Provide the [X, Y] coordinate of the cell's center where the given text is located.  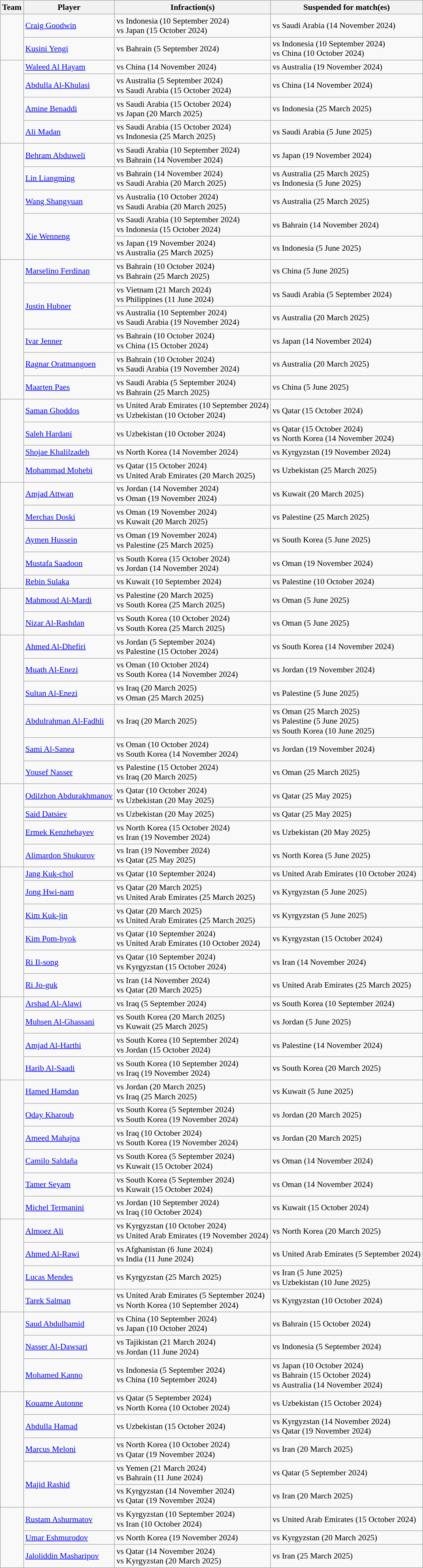
Merchas Doski [69, 517]
vs North Korea (19 November 2024) [192, 1538]
vs Oman (25 March 2025)vs Palestine (5 June 2025)vs South Korea (10 June 2025) [347, 721]
vs Qatar (15 October 2024) vs United Arab Emirates (20 March 2025) [192, 470]
vs Bahrain (15 October 2024) [347, 1324]
vs Japan (10 October 2024)vs Bahrain (15 October 2024)vs Australia (14 November 2024) [347, 1375]
vs United Arab Emirates (15 October 2024) [347, 1519]
Rustam Ashurmatov [69, 1519]
Marselino Ferdinan [69, 271]
vs Australia (19 November 2024) [347, 67]
vs North Korea (10 October 2024) vs Qatar (19 November 2024) [192, 1449]
vs United Arab Emirates (5 September 2024) vs North Korea (10 September 2024) [192, 1301]
vs Bahrain (14 November 2024) [347, 225]
vs Kyrgyzstan (19 November 2024) [347, 452]
Amjad Attwan [69, 494]
vs Kuwait (15 October 2024) [347, 1208]
vs Iraq (20 March 2025) [192, 721]
vs Qatar (10 October 2024) vs Uzbekistan (20 May 2025) [192, 795]
Mustafa Saadoon [69, 564]
Saud Abdulhamid [69, 1324]
Lin Liangming [69, 179]
vs South Korea (15 October 2024) vs Jordan (14 November 2024) [192, 564]
vs Jordan (5 June 2025) [347, 1022]
vs Australia (25 March 2025) [347, 201]
Team [12, 7]
Nasser Al-Dawsari [69, 1347]
vs Qatar (10 September 2024) vs Kyrgyzstan (15 October 2024) [192, 962]
vs Iraq (20 March 2025) vs Oman (25 March 2025) [192, 693]
Sultan Al-Enezi [69, 693]
vs Palestine (10 October 2024) [347, 582]
vs Qatar (15 October 2024)vs North Korea (14 November 2024) [347, 434]
vs Qatar (10 September 2024) vs United Arab Emirates (10 October 2024) [192, 939]
vs Saudi Arabia (15 October 2024) vs Japan (20 March 2025) [192, 109]
vs South Korea (10 September 2024) vs Iraq (19 November 2024) [192, 1068]
Xie Wenneng [69, 236]
Tarek Salman [69, 1301]
vs Vietnam (21 March 2024) vs Philippines (11 June 2024) [192, 295]
vs Afghanistan (6 June 2024) vs India (11 June 2024) [192, 1254]
Said Datsiev [69, 814]
vs Kuwait (5 June 2025) [347, 1092]
vs South Korea (10 September 2024) [347, 1004]
vs Palestine (25 March 2025) [347, 517]
vs Indonesia (25 March 2025) [347, 109]
vs Iran (14 November 2024) vs Qatar (20 March 2025) [192, 985]
vs Oman (19 November 2024) [347, 564]
Saleh Hardani [69, 434]
vs Qatar (15 October 2024) [347, 410]
Oday Kharoub [69, 1114]
vs Japan (19 November 2024) vs Australia (25 March 2025) [192, 248]
vs Bahrain (10 October 2024) vs Saudi Arabia (19 November 2024) [192, 364]
vs Kyrgyzstan (25 March 2025) [192, 1277]
Kouame Autonne [69, 1403]
Amine Benaddi [69, 109]
Kim Pom-hyok [69, 939]
Shojae Khalilzadeh [69, 452]
vs Palestine (5 June 2025) [347, 693]
vs Kyrgyzstan (14 November 2024) vs Qatar (19 November 2024) [192, 1496]
vs Qatar (5 September 2024) [347, 1473]
vs United Arab Emirates (25 March 2025) [347, 985]
vs Kuwait (20 March 2025) [347, 494]
Ragnar Oratmangoen [69, 364]
Nizar Al-Rashdan [69, 624]
vs Yemen (21 March 2024) vs Bahrain (11 June 2024) [192, 1473]
vs Australia (5 September 2024) vs Saudi Arabia (15 October 2024) [192, 86]
Ermek Kenzhebayev [69, 833]
vs Iraq (10 October 2024) vs South Korea (19 November 2024) [192, 1138]
vs North Korea (15 October 2024) vs Iran (19 November 2024) [192, 833]
vs Bahrain (10 October 2024) vs Bahrain (25 March 2025) [192, 271]
Justin Hubner [69, 306]
vs South Korea (14 November 2024) [347, 646]
vs Kyrgyzstan (14 November 2024)vs Qatar (19 November 2024) [347, 1427]
Sami Al-Sanea [69, 749]
vs Oman (19 November 2024) vs Palestine (25 March 2025) [192, 540]
vs Saudi Arabia (5 June 2025) [347, 132]
Rebin Sulaka [69, 582]
vs Saudi Arabia (15 October 2024) vs Indonesia (25 March 2025) [192, 132]
Ivar Jenner [69, 341]
vs Tajikistan (21 March 2024) vs Jordan (11 June 2024) [192, 1347]
Muhsen Al-Ghassani [69, 1022]
vs Bahrain (5 September 2024) [192, 49]
Player [69, 7]
Hamed Hamdan [69, 1092]
Muath Al-Enezi [69, 670]
vs Japan (19 November 2024) [347, 155]
Abdulrahman Al-Fadhli [69, 721]
vs Kyrgyzstan (10 October 2024) vs United Arab Emirates (19 November 2024) [192, 1231]
vs South Korea (10 October 2024) vs South Korea (25 March 2025) [192, 624]
vs Iran (19 November 2024) vs Qatar (25 May 2025) [192, 855]
vs Palestine (20 March 2025) vs South Korea (25 March 2025) [192, 600]
Ahmed Al-Rawi [69, 1254]
vs Kyrgyzstan (20 March 2025) [347, 1538]
Mohamed Kanno [69, 1375]
vs Palestine (15 October 2024) vs Iraq (20 March 2025) [192, 773]
Arshad Al-Alawi [69, 1004]
vs Palestine (14 November 2024) [347, 1045]
vs Kyrgyzstan (10 October 2024) [347, 1301]
vs Saudi Arabia (5 September 2024) [347, 295]
Majid Rashid [69, 1484]
Lucas Mendes [69, 1277]
vs Kyrgyzstan (15 October 2024) [347, 939]
Harib Al-Saadi [69, 1068]
Ahmed Al-Dhefiri [69, 646]
Kim Kuk-jin [69, 915]
vs Bahrain (14 November 2024) vs Saudi Arabia (20 March 2025) [192, 179]
vs Bahrain (10 October 2024) vs China (15 October 2024) [192, 341]
vs Australia (10 September 2024) vs Saudi Arabia (19 November 2024) [192, 318]
vs Saudi Arabia (5 September 2024) vs Bahrain (25 March 2025) [192, 387]
Infraction(s) [192, 7]
Kusini Yengi [69, 49]
Tamer Seyam [69, 1184]
Mahmoud Al-Mardi [69, 600]
Ameed Mahajna [69, 1138]
vs Jordan (20 March 2025) vs Iraq (25 March 2025) [192, 1092]
Saman Ghoddos [69, 410]
Camilo Saldaña [69, 1162]
Michel Termanini [69, 1208]
Yousef Nasser [69, 773]
vs Indonesia (5 September 2024) vs China (10 September 2024) [192, 1375]
Suspended for match(es) [347, 7]
Ali Madan [69, 132]
vs Qatar (14 November 2024) vs Kyrgyzstan (20 March 2025) [192, 1556]
vs Kyrgyzstan (10 September 2024) vs Iran (10 October 2024) [192, 1519]
vs Saudi Arabia (14 November 2024) [347, 26]
vs Uzbekistan (25 March 2025) [347, 470]
Maarten Paes [69, 387]
vs South Korea (20 March 2025) [347, 1068]
vs Oman (25 March 2025) [347, 773]
Wang Shangyuan [69, 201]
Abdulla Hamad [69, 1427]
vs North Korea (5 June 2025) [347, 855]
vs Saudi Arabia (10 September 2024) vs Bahrain (14 November 2024) [192, 155]
Marcus Meloni [69, 1449]
vs Iran (5 June 2025)vs Uzbekistan (10 June 2025) [347, 1277]
vs Japan (14 November 2024) [347, 341]
vs Iraq (5 September 2024) [192, 1004]
vs Indonesia (5 June 2025) [347, 248]
vs Indonesia (5 September 2024) [347, 1347]
vs Saudi Arabia (10 September 2024) vs Indonesia (15 October 2024) [192, 225]
vs Oman (19 November 2024) vs Kuwait (20 March 2025) [192, 517]
vs Iran (14 November 2024) [347, 962]
Umar Eshmurodov [69, 1538]
vs Jordan (14 November 2024) vs Oman (19 November 2024) [192, 494]
Waleed Al Hayam [69, 67]
vs Indonesia (10 September 2024) vs Japan (15 October 2024) [192, 26]
Aymen Hussein [69, 540]
vs Kuwait (10 September 2024) [192, 582]
Ri Il-song [69, 962]
Odilzhon Abdurakhmanov [69, 795]
vs South Korea (10 September 2024) vs Jordan (15 October 2024) [192, 1045]
vs Iran (25 March 2025) [347, 1556]
vs Jordan (5 September 2024) vs Palestine (15 October 2024) [192, 646]
vs Australia (25 March 2025)vs Indonesia (5 June 2025) [347, 179]
Jaloliddin Masharipov [69, 1556]
Ri Jo-guk [69, 985]
vs Uzbekistan (10 October 2024) [192, 434]
vs Qatar (5 September 2024) vs North Korea (10 October 2024) [192, 1403]
vs North Korea (20 March 2025) [347, 1231]
vs South Korea (5 September 2024) vs South Korea (19 November 2024) [192, 1114]
vs Qatar (10 September 2024) [192, 874]
Jang Kuk-chol [69, 874]
vs Jordan (10 September 2024) vs Iraq (10 October 2024) [192, 1208]
vs South Korea (5 June 2025) [347, 540]
Behram Abduweli [69, 155]
vs North Korea (14 November 2024) [192, 452]
Amjad Al-Harthi [69, 1045]
vs Indonesia (10 September 2024)vs China (10 October 2024) [347, 49]
vs United Arab Emirates (10 October 2024) [347, 874]
vs South Korea (20 March 2025) vs Kuwait (25 March 2025) [192, 1022]
Almoez Ali [69, 1231]
Alimardon Shukurov [69, 855]
Mohammad Mohebi [69, 470]
vs China (10 September 2024) vs Japan (10 October 2024) [192, 1324]
Jong Hwi-nam [69, 893]
vs Australia (10 October 2024) vs Saudi Arabia (20 March 2025) [192, 201]
Abdulla Al-Khulasi [69, 86]
vs United Arab Emirates (10 September 2024) vs Uzbekistan (10 October 2024) [192, 410]
Craig Goodwin [69, 26]
vs United Arab Emirates (5 September 2024) [347, 1254]
